Search for the cell housing the specified text and yield its [x, y] center coordinate. 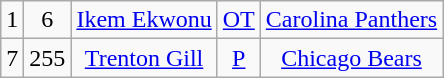
6 [48, 20]
OT [238, 20]
Trenton Gill [144, 58]
Ikem Ekwonu [144, 20]
Carolina Panthers [351, 20]
1 [12, 20]
P [238, 58]
255 [48, 58]
Chicago Bears [351, 58]
7 [12, 58]
